Search for the cell housing the specified text and yield its (X, Y) center coordinate. 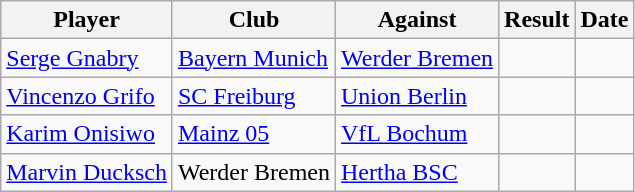
Karim Onisiwo (87, 134)
Bayern Munich (254, 58)
Marvin Ducksch (87, 172)
Vincenzo Grifo (87, 96)
Date (604, 20)
SC Freiburg (254, 96)
Hertha BSC (418, 172)
Club (254, 20)
Player (87, 20)
VfL Bochum (418, 134)
Serge Gnabry (87, 58)
Result (537, 20)
Mainz 05 (254, 134)
Union Berlin (418, 96)
Against (418, 20)
